Search for the cell housing the specified text and yield its (X, Y) center coordinate. 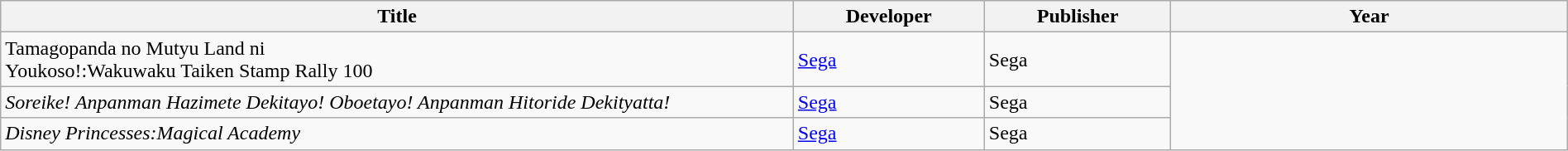
Soreike! Anpanman Hazimete Dekitayo! Oboetayo! Anpanman Hitoride Dekityatta! (397, 102)
Year (1370, 17)
Developer (888, 17)
Publisher (1078, 17)
Title (397, 17)
Disney Princesses:Magical Academy (397, 134)
Tamagopanda no Mutyu Land niYoukoso!:Wakuwaku Taiken Stamp Rally 100 (397, 60)
